Pinpoint the cell where the given text exists, returning its [x, y] midpoint coordinate. 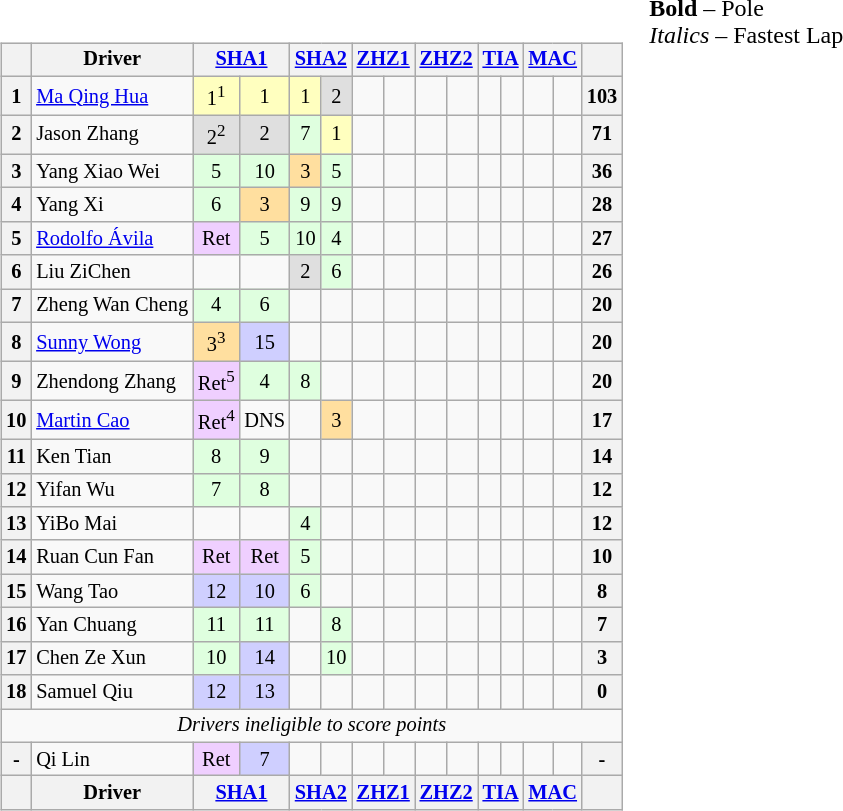
28 [602, 205]
26 [602, 272]
Rodolfo Ávila [112, 239]
YiBo Mai [112, 524]
36 [602, 171]
16 [16, 625]
71 [602, 134]
Liu ZiChen [112, 272]
Samuel Qiu [112, 692]
Jason Zhang [112, 134]
Sunny Wong [112, 342]
0 [602, 692]
Martin Cao [112, 420]
Ma Qing Hua [112, 96]
27 [602, 239]
18 [16, 692]
Yang Xiao Wei [112, 171]
103 [602, 96]
Yifan Wu [112, 490]
Ret5 [216, 380]
Wang Tao [112, 591]
Ret4 [216, 420]
DNS [264, 420]
Chen Ze Xun [112, 658]
Ruan Cun Fan [112, 557]
Qi Lin [112, 759]
Zheng Wan Cheng [112, 306]
Drivers ineligible to score points [312, 726]
Yang Xi [112, 205]
33 [216, 342]
Ken Tian [112, 456]
Zhendong Zhang [112, 380]
22 [216, 134]
Yan Chuang [112, 625]
